For the text-containing cell, return its midpoint in [X, Y] coordinate format. 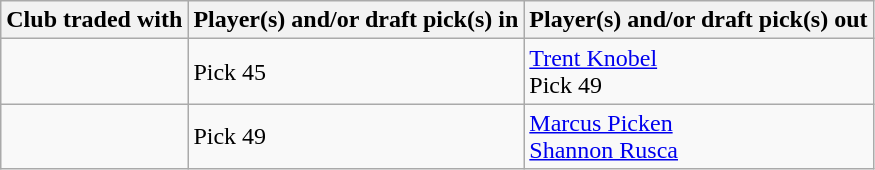
Trent KnobelPick 49 [698, 72]
Player(s) and/or draft pick(s) out [698, 20]
Marcus PickenShannon Rusca [698, 136]
Player(s) and/or draft pick(s) in [356, 20]
Club traded with [94, 20]
Pick 49 [356, 136]
Pick 45 [356, 72]
